Search for the cell housing the specified text and yield its [X, Y] center coordinate. 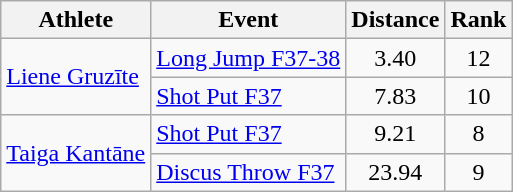
Liene Gruzīte [76, 77]
Taiga Kantāne [76, 153]
23.94 [396, 172]
Distance [396, 20]
8 [478, 134]
9.21 [396, 134]
9 [478, 172]
10 [478, 96]
Discus Throw F37 [248, 172]
Rank [478, 20]
Long Jump F37-38 [248, 58]
Athlete [76, 20]
3.40 [396, 58]
7.83 [396, 96]
12 [478, 58]
Event [248, 20]
